Scan for the cell matching the given text and deliver its [x, y] coordinate at center. 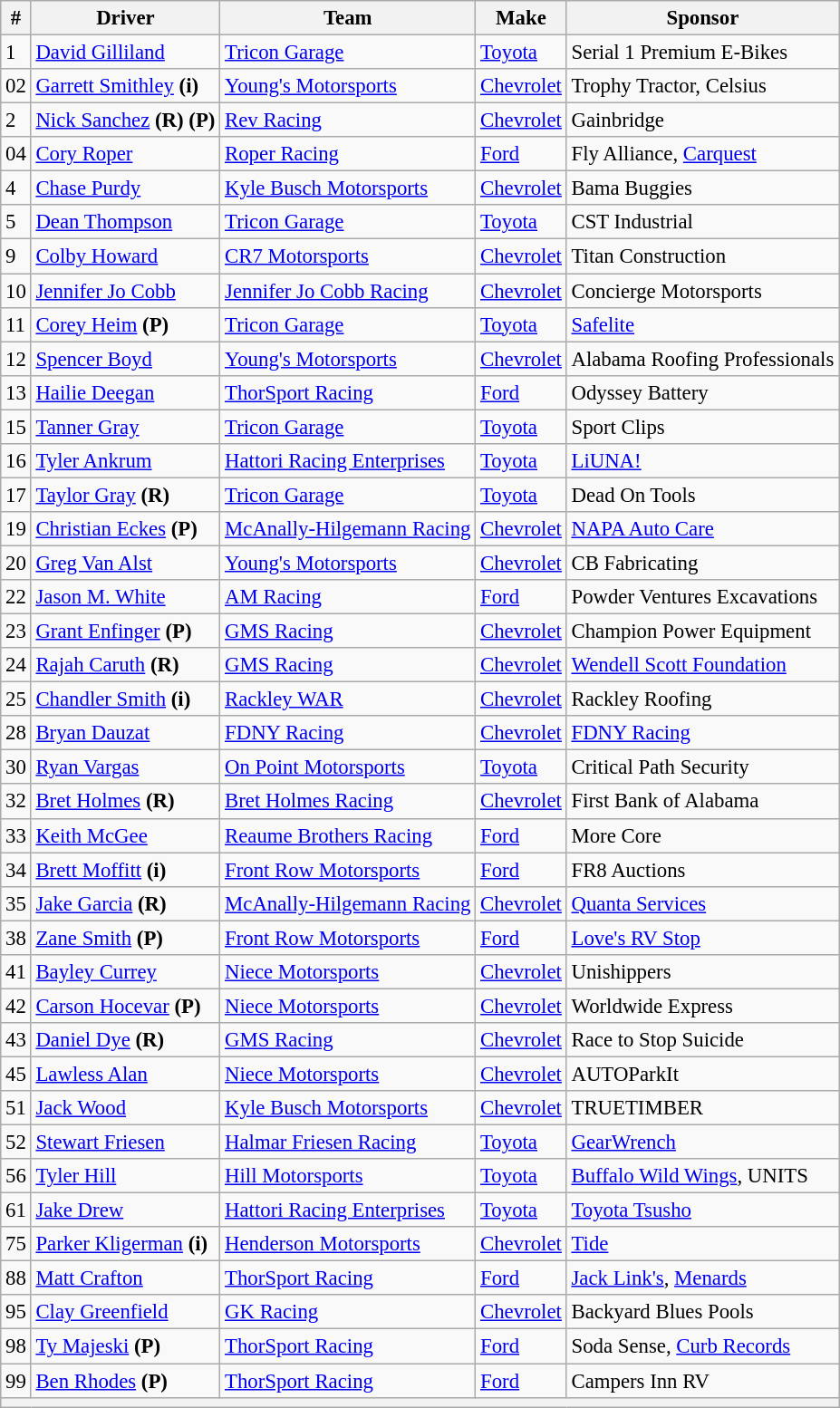
CB Fabricating [702, 563]
Love's RV Stop [702, 938]
13 [16, 392]
Daniel Dye (R) [125, 1040]
Trophy Tractor, Celsius [702, 86]
Christian Eckes (P) [125, 529]
Dead On Tools [702, 495]
30 [16, 767]
15 [16, 427]
Grant Enfinger (P) [125, 632]
75 [16, 1244]
Bryan Dauzat [125, 733]
42 [16, 1006]
16 [16, 461]
28 [16, 733]
On Point Motorsports [348, 767]
Halmar Friesen Racing [348, 1143]
Greg Van Alst [125, 563]
Corey Heim (P) [125, 324]
Spencer Boyd [125, 359]
Concierge Motorsports [702, 291]
51 [16, 1108]
Taylor Gray (R) [125, 495]
Bayley Currey [125, 972]
Hill Motorsports [348, 1176]
Soda Sense, Curb Records [702, 1346]
Team [348, 18]
Bama Buggies [702, 188]
Titan Construction [702, 256]
Chandler Smith (i) [125, 699]
# [16, 18]
Zane Smith (P) [125, 938]
First Bank of Alabama [702, 802]
1 [16, 53]
56 [16, 1176]
Tide [702, 1244]
Brett Moffitt (i) [125, 870]
Rackley WAR [348, 699]
TRUETIMBER [702, 1108]
Garrett Smithley (i) [125, 86]
Wendell Scott Foundation [702, 665]
Roper Racing [348, 154]
Jake Garcia (R) [125, 903]
Tyler Hill [125, 1176]
11 [16, 324]
FR8 Auctions [702, 870]
Unishippers [702, 972]
GK Racing [348, 1313]
20 [16, 563]
Jack Link's, Menards [702, 1278]
Race to Stop Suicide [702, 1040]
Matt Crafton [125, 1278]
Nick Sanchez (R) (P) [125, 121]
GearWrench [702, 1143]
AM Racing [348, 597]
4 [16, 188]
Cory Roper [125, 154]
Jake Drew [125, 1210]
17 [16, 495]
Driver [125, 18]
45 [16, 1074]
AUTOParkIt [702, 1074]
Rev Racing [348, 121]
More Core [702, 835]
95 [16, 1313]
25 [16, 699]
2 [16, 121]
Champion Power Equipment [702, 632]
Campers Inn RV [702, 1381]
Sport Clips [702, 427]
Colby Howard [125, 256]
Critical Path Security [702, 767]
Serial 1 Premium E-Bikes [702, 53]
Jennifer Jo Cobb [125, 291]
98 [16, 1346]
Powder Ventures Excavations [702, 597]
Jason M. White [125, 597]
Lawless Alan [125, 1074]
24 [16, 665]
52 [16, 1143]
35 [16, 903]
19 [16, 529]
Sponsor [702, 18]
34 [16, 870]
Bret Holmes Racing [348, 802]
Buffalo Wild Wings, UNITS [702, 1176]
Henderson Motorsports [348, 1244]
Clay Greenfield [125, 1313]
9 [16, 256]
Safelite [702, 324]
88 [16, 1278]
Reaume Brothers Racing [348, 835]
12 [16, 359]
Jennifer Jo Cobb Racing [348, 291]
32 [16, 802]
Backyard Blues Pools [702, 1313]
33 [16, 835]
Quanta Services [702, 903]
99 [16, 1381]
Tyler Ankrum [125, 461]
Rajah Caruth (R) [125, 665]
David Gilliland [125, 53]
Ty Majeski (P) [125, 1346]
Bret Holmes (R) [125, 802]
41 [16, 972]
02 [16, 86]
61 [16, 1210]
Make [521, 18]
Jack Wood [125, 1108]
CST Industrial [702, 222]
5 [16, 222]
Alabama Roofing Professionals [702, 359]
Ryan Vargas [125, 767]
Fly Alliance, Carquest [702, 154]
Ben Rhodes (P) [125, 1381]
38 [16, 938]
Odyssey Battery [702, 392]
23 [16, 632]
Toyota Tsusho [702, 1210]
Chase Purdy [125, 188]
CR7 Motorsports [348, 256]
Dean Thompson [125, 222]
Worldwide Express [702, 1006]
LiUNA! [702, 461]
Stewart Friesen [125, 1143]
Keith McGee [125, 835]
Hailie Deegan [125, 392]
Carson Hocevar (P) [125, 1006]
10 [16, 291]
43 [16, 1040]
04 [16, 154]
Tanner Gray [125, 427]
Rackley Roofing [702, 699]
Gainbridge [702, 121]
NAPA Auto Care [702, 529]
22 [16, 597]
Parker Kligerman (i) [125, 1244]
